Capture the cell that displays the provided text and extract its [X, Y] central coordinate. 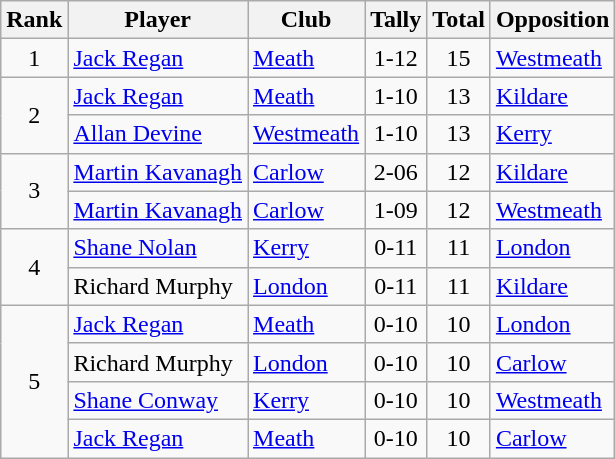
5 [34, 381]
Rank [34, 20]
15 [459, 58]
Shane Nolan [158, 248]
2 [34, 115]
3 [34, 191]
Shane Conway [158, 400]
Tally [396, 20]
Club [306, 20]
Player [158, 20]
2-06 [396, 172]
1 [34, 58]
1-09 [396, 210]
Opposition [552, 20]
Total [459, 20]
Allan Devine [158, 134]
4 [34, 267]
1-12 [396, 58]
